Scan for the cell matching the given text and deliver its [x, y] coordinate at center. 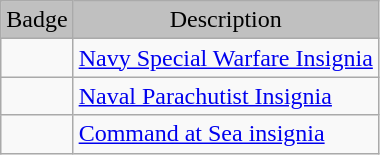
Navy Special Warfare Insignia [226, 58]
Badge [37, 20]
Description [226, 20]
Command at Sea insignia [226, 134]
Naval Parachutist Insignia [226, 96]
